Find where the given text appears and provide that cell's center as [x, y] coordinate. 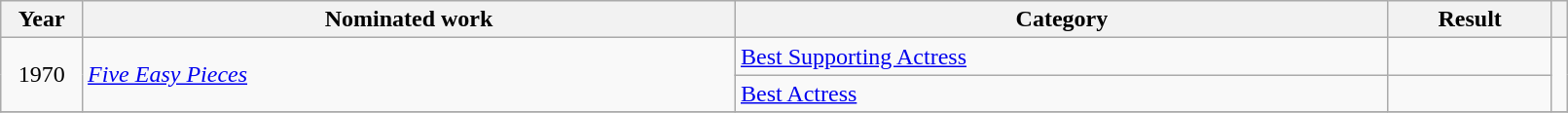
Best Actress [1061, 94]
Year [42, 19]
Nominated work [409, 19]
Category [1061, 19]
Result [1470, 19]
Five Easy Pieces [409, 75]
1970 [42, 75]
Best Supporting Actress [1061, 56]
